Determine the (x, y) coordinate at the center of the cell enclosing the given text.  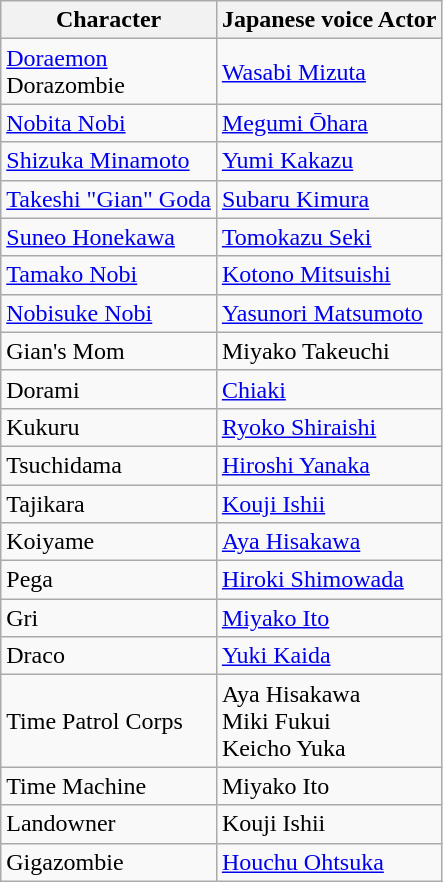
Time Patrol Corps (109, 721)
Dorami (109, 389)
Takeshi "Gian" Goda (109, 199)
Gian's Mom (109, 351)
Suneo Honekawa (109, 237)
Hiroki Shimowada (329, 580)
Yumi Kakazu (329, 161)
Shizuka Minamoto (109, 161)
Yasunori Matsumoto (329, 313)
Wasabi Mizuta (329, 72)
Megumi Ōhara (329, 123)
Japanese voice Actor (329, 20)
Chiaki (329, 389)
Gri (109, 618)
Aya HisakawaMiki FukuiKeicho Yuka (329, 721)
Kukuru (109, 427)
Hiroshi Yanaka (329, 465)
Tamako Nobi (109, 275)
Subaru Kimura (329, 199)
Miyako Takeuchi (329, 351)
Draco (109, 656)
Aya Hisakawa (329, 542)
Character (109, 20)
Tsuchidama (109, 465)
Nobisuke Nobi (109, 313)
Houchu Ohtsuka (329, 862)
Tajikara (109, 503)
Tomokazu Seki (329, 237)
Gigazombie (109, 862)
Kotono Mitsuishi (329, 275)
Ryoko Shiraishi (329, 427)
Koiyame (109, 542)
Time Machine (109, 786)
Landowner (109, 824)
Nobita Nobi (109, 123)
Yuki Kaida (329, 656)
DoraemonDorazombie (109, 72)
Pega (109, 580)
